Determine the (x, y) coordinate at the center of the cell enclosing the given text.  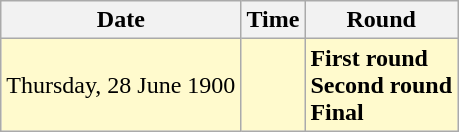
Thursday, 28 June 1900 (121, 85)
First roundSecond roundFinal (382, 85)
Time (273, 20)
Date (121, 20)
Round (382, 20)
